Identify which cell holds the provided text, then report its (x, y) central coordinate. 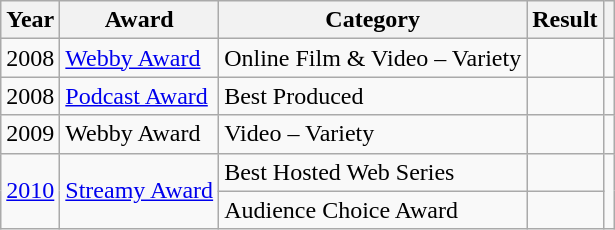
Best Produced (373, 96)
Category (373, 20)
Streamy Award (140, 191)
2009 (30, 134)
Audience Choice Award (373, 210)
Award (140, 20)
Video – Variety (373, 134)
Online Film & Video – Variety (373, 58)
Podcast Award (140, 96)
2010 (30, 191)
Best Hosted Web Series (373, 172)
Year (30, 20)
Result (565, 20)
